Return [x, y] of the center of cell containing provided text 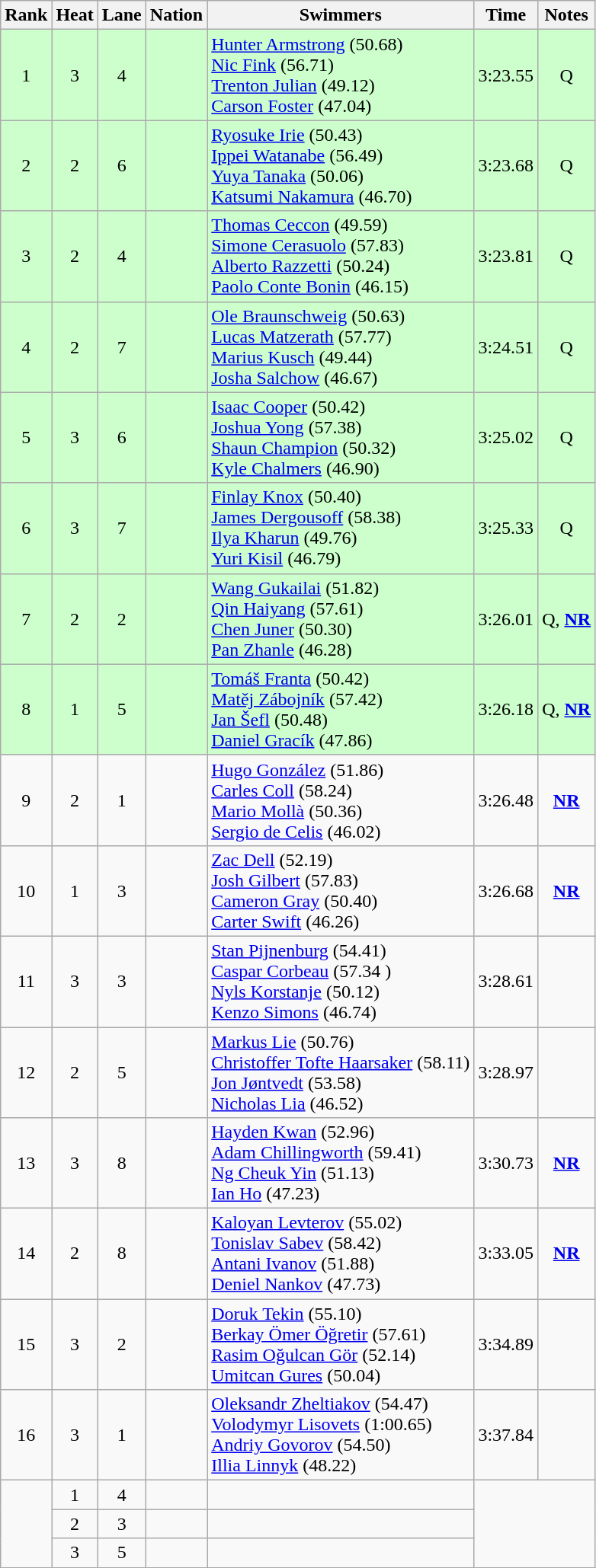
Swimmers [341, 15]
Rank [26, 15]
Heat [75, 15]
3:23.68 [506, 166]
Finlay Knox (50.40)James Dergousoff (58.38)Ilya Kharun (49.76)Yuri Kisil (46.79) [341, 529]
12 [26, 1072]
Ole Braunschweig (50.63)Lucas Matzerath (57.77)Marius Kusch (49.44)Josha Salchow (46.67) [341, 347]
3:30.73 [506, 1164]
Hayden Kwan (52.96)Adam Chillingworth (59.41)Ng Cheuk Yin (51.13)Ian Ho (47.23) [341, 1164]
3:25.02 [506, 437]
3:26.18 [506, 710]
Kaloyan Levterov (55.02)Tonislav Sabev (58.42)Antani Ivanov (51.88)Deniel Nankov (47.73) [341, 1253]
15 [26, 1345]
3:23.81 [506, 256]
Doruk Tekin (55.10)Berkay Ömer Öğretir (57.61)Rasim Oğulcan Gör (52.14)Umitcan Gures (50.04) [341, 1345]
3:28.61 [506, 981]
9 [26, 800]
Tomáš Franta (50.42)Matěj Zábojník (57.42)Jan Šefl (50.48)Daniel Gracík (47.86) [341, 710]
3:26.01 [506, 618]
Oleksandr Zheltiakov (54.47)Volodymyr Lisovets (1:00.65)Andriy Govorov (54.50)Illia Linnyk (48.22) [341, 1435]
Stan Pijnenburg (54.41)Caspar Corbeau (57.34 )Nyls Korstanje (50.12)Kenzo Simons (46.74) [341, 981]
Markus Lie (50.76)Christoffer Tofte Haarsaker (58.11)Jon Jøntvedt (53.58)Nicholas Lia (46.52) [341, 1072]
13 [26, 1164]
3:23.55 [506, 75]
Isaac Cooper (50.42)Joshua Yong (57.38)Shaun Champion (50.32)Kyle Chalmers (46.90) [341, 437]
3:25.33 [506, 529]
16 [26, 1435]
Lane [122, 15]
Ryosuke Irie (50.43)Ippei Watanabe (56.49)Yuya Tanaka (50.06)Katsumi Nakamura (46.70) [341, 166]
Nation [176, 15]
Zac Dell (52.19)Josh Gilbert (57.83)Cameron Gray (50.40)Carter Swift (46.26) [341, 891]
3:37.84 [506, 1435]
Time [506, 15]
14 [26, 1253]
Thomas Ceccon (49.59)Simone Cerasuolo (57.83)Alberto Razzetti (50.24)Paolo Conte Bonin (46.15) [341, 256]
3:34.89 [506, 1345]
3:26.48 [506, 800]
Wang Gukailai (51.82)Qin Haiyang (57.61)Chen Juner (50.30)Pan Zhanle (46.28) [341, 618]
Hunter Armstrong (50.68)Nic Fink (56.71)Trenton Julian (49.12)Carson Foster (47.04) [341, 75]
11 [26, 981]
3:28.97 [506, 1072]
3:26.68 [506, 891]
3:24.51 [506, 347]
Hugo González (51.86)Carles Coll (58.24)Mario Mollà (50.36)Sergio de Celis (46.02) [341, 800]
3:33.05 [506, 1253]
Notes [567, 15]
10 [26, 891]
